Locate the cell with the specified text and output its (x, y) center coordinate. 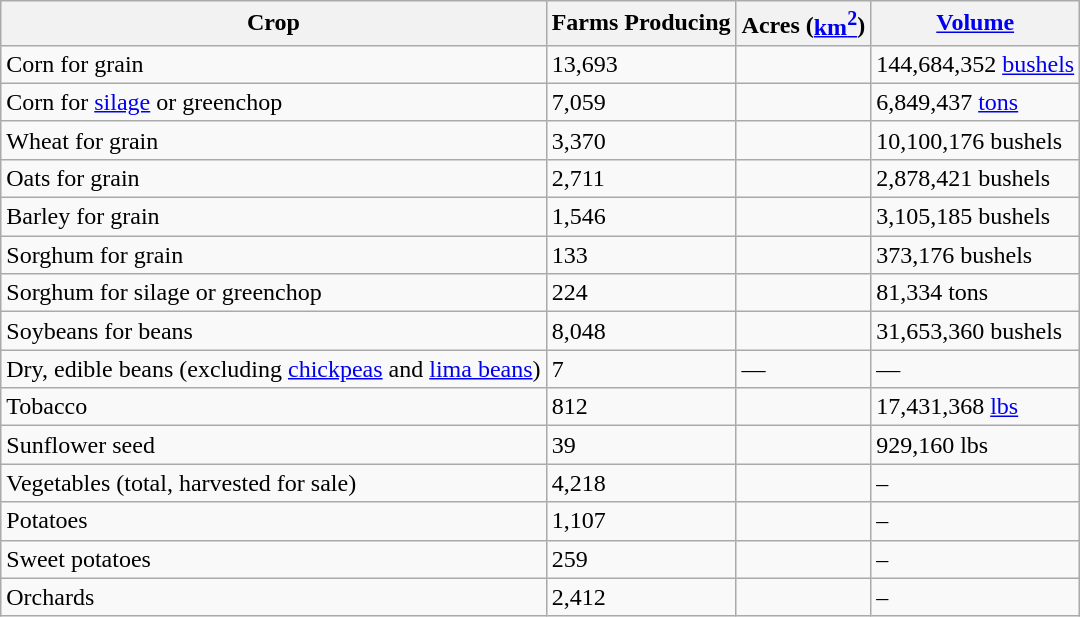
13,693 (641, 64)
17,431,368 lbs (976, 407)
7,059 (641, 102)
Tobacco (274, 407)
31,653,360 bushels (976, 331)
1,546 (641, 217)
3,105,185 bushels (976, 217)
Orchards (274, 597)
929,160 lbs (976, 445)
Crop (274, 24)
224 (641, 293)
6,849,437 tons (976, 102)
812 (641, 407)
7 (641, 369)
Wheat for grain (274, 140)
259 (641, 559)
Sweet potatoes (274, 559)
Oats for grain (274, 178)
Farms Producing (641, 24)
3,370 (641, 140)
8,048 (641, 331)
Corn for grain (274, 64)
Potatoes (274, 521)
39 (641, 445)
Volume (976, 24)
10,100,176 bushels (976, 140)
1,107 (641, 521)
Acres (km2) (804, 24)
Corn for silage or greenchop (274, 102)
2,412 (641, 597)
Sorghum for silage or greenchop (274, 293)
Sunflower seed (274, 445)
373,176 bushels (976, 255)
144,684,352 bushels (976, 64)
133 (641, 255)
4,218 (641, 483)
Soybeans for beans (274, 331)
2,878,421 bushels (976, 178)
2,711 (641, 178)
Sorghum for grain (274, 255)
Dry, edible beans (excluding chickpeas and lima beans) (274, 369)
Barley for grain (274, 217)
Vegetables (total, harvested for sale) (274, 483)
81,334 tons (976, 293)
